Scan for the cell matching the given text and deliver its (X, Y) coordinate at center. 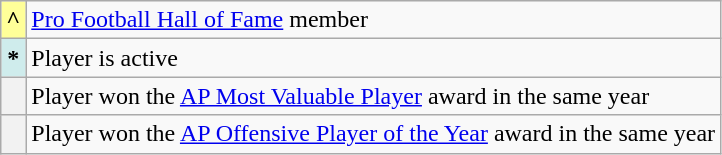
Pro Football Hall of Fame member (374, 20)
Player won the AP Most Valuable Player award in the same year (374, 96)
* (14, 58)
^ (14, 20)
Player is active (374, 58)
Player won the AP Offensive Player of the Year award in the same year (374, 134)
